For the text-containing cell, return its midpoint in (X, Y) coordinate format. 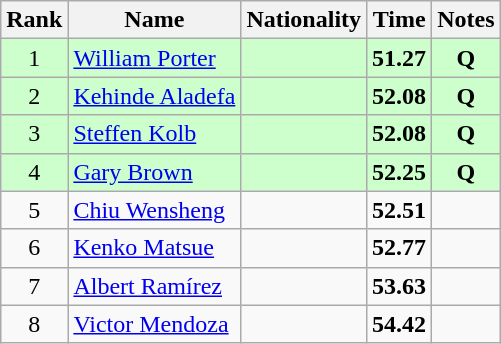
54.42 (400, 324)
52.51 (400, 210)
William Porter (154, 58)
5 (34, 210)
51.27 (400, 58)
4 (34, 172)
7 (34, 286)
Kenko Matsue (154, 248)
Rank (34, 20)
8 (34, 324)
2 (34, 96)
3 (34, 134)
Time (400, 20)
Nationality (304, 20)
Chiu Wensheng (154, 210)
53.63 (400, 286)
6 (34, 248)
52.77 (400, 248)
Notes (466, 20)
Steffen Kolb (154, 134)
1 (34, 58)
52.25 (400, 172)
Albert Ramírez (154, 286)
Kehinde Aladefa (154, 96)
Gary Brown (154, 172)
Victor Mendoza (154, 324)
Name (154, 20)
